Detect which cell encompasses the target text, then output its (X, Y) center coordinate. 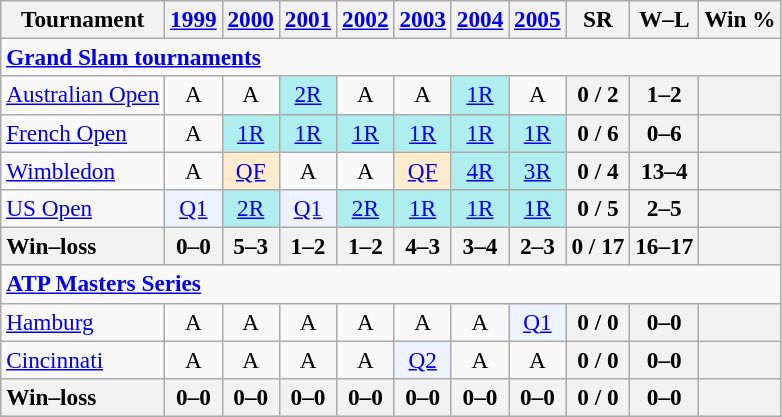
Grand Slam tournaments (391, 57)
Wimbledon (83, 170)
4–3 (422, 246)
13–4 (664, 170)
Q2 (422, 359)
2002 (366, 19)
SR (598, 19)
3–4 (480, 246)
French Open (83, 133)
Hamburg (83, 322)
3R (538, 170)
2003 (422, 19)
0 / 5 (598, 208)
Cincinnati (83, 359)
2001 (308, 19)
ATP Masters Series (391, 284)
0 / 17 (598, 246)
2000 (250, 19)
16–17 (664, 246)
4R (480, 170)
2005 (538, 19)
0 / 2 (598, 95)
0–6 (664, 133)
Australian Open (83, 95)
5–3 (250, 246)
US Open (83, 208)
0 / 6 (598, 133)
W–L (664, 19)
1999 (194, 19)
2–3 (538, 246)
2–5 (664, 208)
Win % (740, 19)
Tournament (83, 19)
2004 (480, 19)
0 / 4 (598, 170)
